Detect which cell encompasses the target text, then output its [x, y] center coordinate. 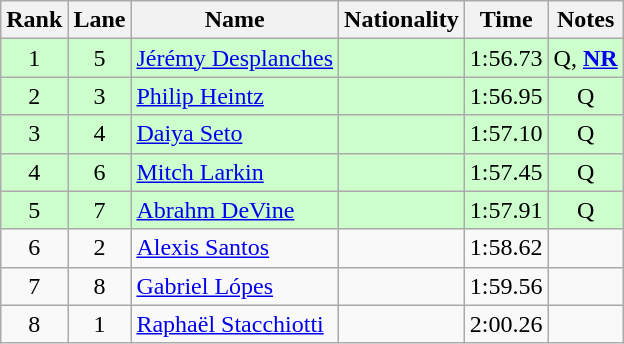
1:56.95 [506, 96]
Philip Heintz [235, 96]
Q, NR [586, 58]
Gabriel Lópes [235, 286]
Time [506, 20]
1:56.73 [506, 58]
Name [235, 20]
Lane [100, 20]
1:59.56 [506, 286]
1:57.45 [506, 172]
Raphaël Stacchiotti [235, 324]
Jérémy Desplanches [235, 58]
Alexis Santos [235, 248]
Nationality [402, 20]
2:00.26 [506, 324]
1:57.10 [506, 134]
Rank [34, 20]
Abrahm DeVine [235, 210]
Daiya Seto [235, 134]
Notes [586, 20]
1:58.62 [506, 248]
1:57.91 [506, 210]
Mitch Larkin [235, 172]
